Provide the (x, y) coordinate of the cell's center where the given text is located.  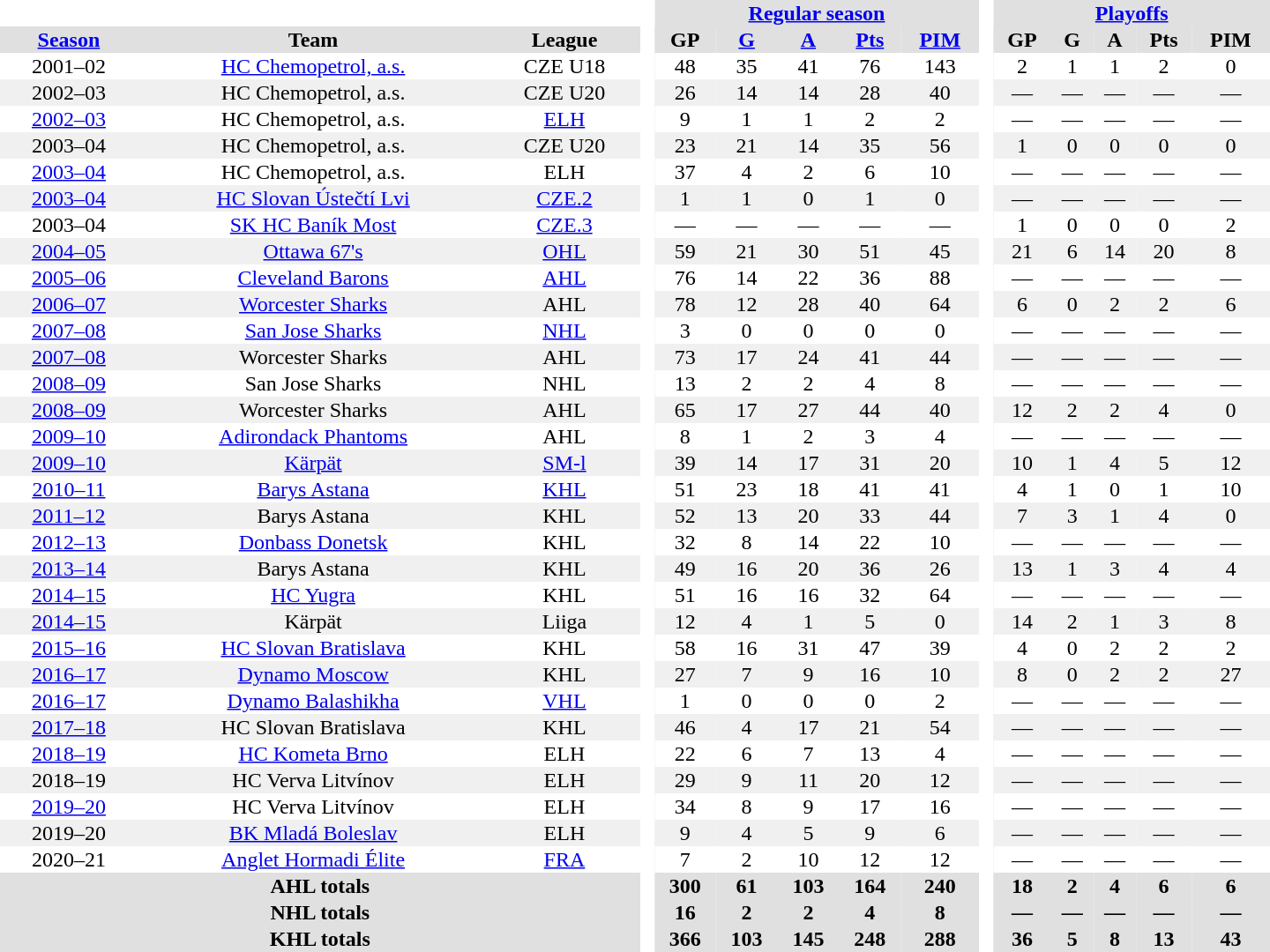
2020–21 (69, 859)
52 (685, 516)
Cleveland Barons (313, 278)
2013–14 (69, 569)
73 (685, 357)
Team (313, 40)
11 (809, 780)
24 (809, 357)
HC Slovan Ústečtí Lvi (313, 198)
2010–11 (69, 489)
Dynamo Moscow (313, 674)
65 (685, 410)
KHL totals (320, 939)
HC Yugra (313, 595)
33 (870, 516)
2015–16 (69, 648)
Season (69, 40)
54 (940, 727)
AHL totals (320, 886)
BK Mladá Boleslav (313, 833)
Regular season (817, 13)
29 (685, 780)
2006–07 (69, 304)
CZE.3 (564, 225)
HC Kometa Brno (313, 754)
2011–12 (69, 516)
Dynamo Balashikha (313, 701)
88 (940, 278)
OHL (564, 251)
300 (685, 886)
Anglet Hormadi Élite (313, 859)
240 (940, 886)
2004–05 (69, 251)
43 (1231, 939)
59 (685, 251)
78 (685, 304)
SM-l (564, 463)
248 (870, 939)
League (564, 40)
145 (809, 939)
Playoffs (1132, 13)
37 (685, 172)
Adirondack Phantoms (313, 436)
49 (685, 569)
288 (940, 939)
143 (940, 66)
164 (870, 886)
61 (747, 886)
2012–13 (69, 542)
VHL (564, 701)
30 (809, 251)
56 (940, 145)
Liiga (564, 621)
CZE U18 (564, 66)
2001–02 (69, 66)
CZE.2 (564, 198)
46 (685, 727)
34 (685, 807)
FRA (564, 859)
45 (940, 251)
Donbass Donetsk (313, 542)
47 (870, 648)
Ottawa 67's (313, 251)
48 (685, 66)
366 (685, 939)
SK HC Baník Most (313, 225)
58 (685, 648)
2017–18 (69, 727)
NHL totals (320, 912)
2005–06 (69, 278)
